Capture the cell that displays the provided text and extract its [X, Y] central coordinate. 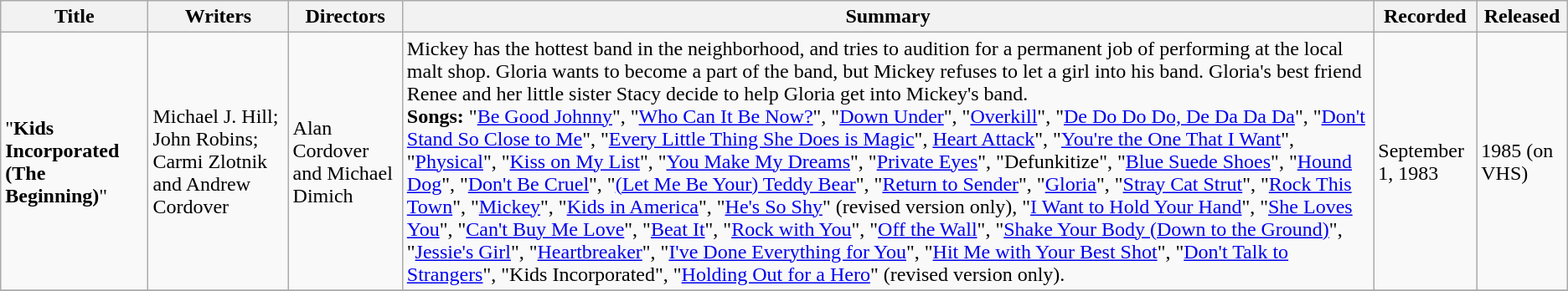
September 1, 1983 [1426, 161]
Released [1523, 17]
1985 (on VHS) [1523, 161]
Michael J. Hill; John Robins; Carmi Zlotnik and Andrew Cordover [218, 161]
Alan Cordover and Michael Dimich [345, 161]
Summary [888, 17]
Writers [218, 17]
Directors [345, 17]
"Kids Incorporated (The Beginning)" [75, 161]
Title [75, 17]
Recorded [1426, 17]
